Locate the cell with the specified text and output its [x, y] center coordinate. 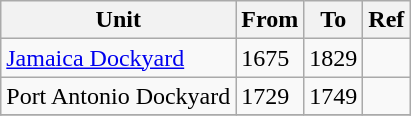
1829 [334, 58]
1729 [270, 96]
From [270, 20]
Port Antonio Dockyard [118, 96]
1749 [334, 96]
1675 [270, 58]
To [334, 20]
Unit [118, 20]
Jamaica Dockyard [118, 58]
Ref [386, 20]
